Scan for the cell matching the given text and deliver its [x, y] coordinate at center. 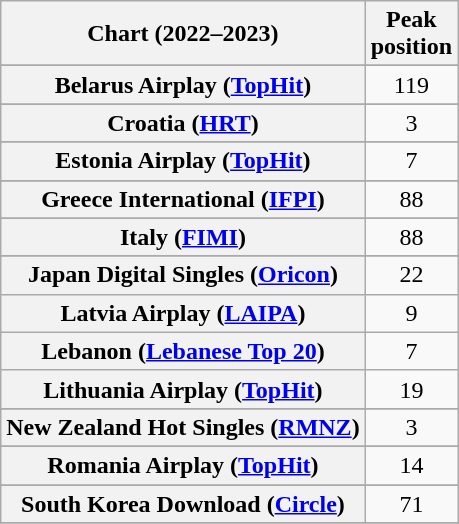
19 [411, 389]
Greece International (IFPI) [183, 199]
Lebanon (Lebanese Top 20) [183, 351]
Peakposition [411, 34]
Latvia Airplay (LAIPA) [183, 313]
Japan Digital Singles (Oricon) [183, 275]
119 [411, 85]
Belarus Airplay (TopHit) [183, 85]
New Zealand Hot Singles (RMNZ) [183, 427]
14 [411, 465]
71 [411, 503]
South Korea Download (Circle) [183, 503]
Italy (FIMI) [183, 237]
Romania Airplay (TopHit) [183, 465]
9 [411, 313]
Chart (2022–2023) [183, 34]
22 [411, 275]
Estonia Airplay (TopHit) [183, 161]
Croatia (HRT) [183, 123]
Lithuania Airplay (TopHit) [183, 389]
